Provide the [X, Y] coordinate of the cell's center where the given text is located.  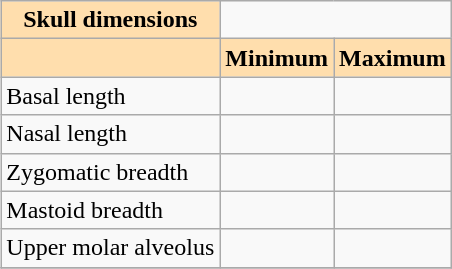
Skull dimensions [110, 20]
Mastoid breadth [110, 210]
Nasal length [110, 134]
Maximum [393, 58]
Upper molar alveolus [110, 248]
Basal length [110, 96]
Minimum [277, 58]
Zygomatic breadth [110, 172]
